Find where the given text appears and provide that cell's center as (x, y) coordinate. 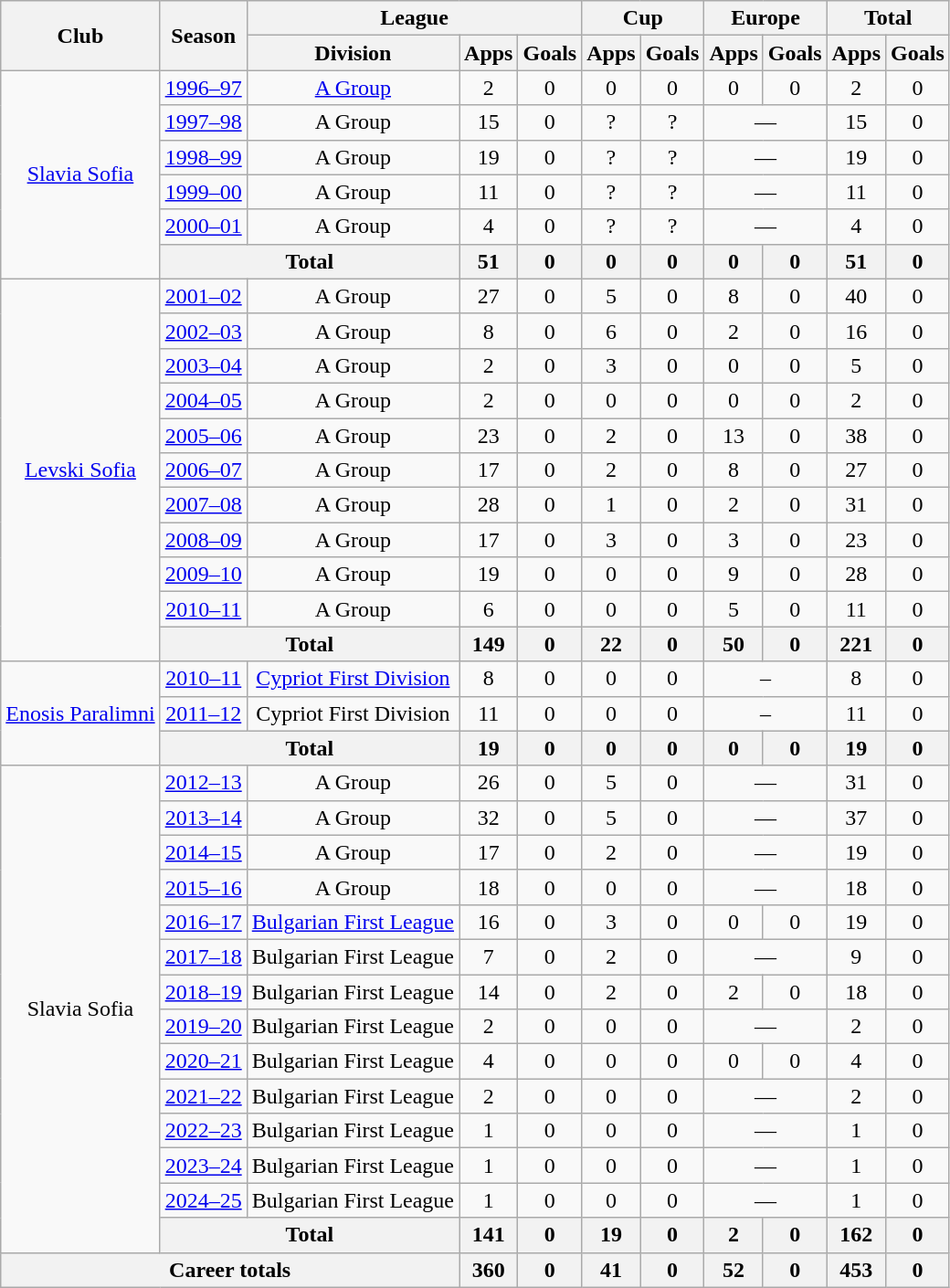
1996–97 (203, 88)
2024–25 (203, 1200)
Europe (765, 18)
221 (856, 644)
1998–99 (203, 157)
149 (489, 644)
50 (734, 644)
2023–24 (203, 1166)
Club (80, 36)
162 (856, 1235)
2017–18 (203, 956)
1997–98 (203, 122)
13 (734, 436)
2013–14 (203, 818)
Enosis Paralimni (80, 713)
2006–07 (203, 470)
2016–17 (203, 922)
Season (203, 36)
2001–02 (203, 296)
32 (489, 818)
2000–01 (203, 227)
2015–16 (203, 887)
2009–10 (203, 575)
2008–09 (203, 540)
2018–19 (203, 991)
360 (489, 1270)
14 (489, 991)
453 (856, 1270)
38 (856, 436)
2022–23 (203, 1131)
2005–06 (203, 436)
37 (856, 818)
2003–04 (203, 365)
2019–20 (203, 1027)
2012–13 (203, 783)
Division (353, 53)
2014–15 (203, 852)
41 (611, 1270)
40 (856, 296)
2002–03 (203, 331)
2011–12 (203, 713)
7 (489, 956)
Cup (643, 18)
2020–21 (203, 1061)
2007–08 (203, 505)
26 (489, 783)
52 (734, 1270)
League (415, 18)
1999–00 (203, 192)
2004–05 (203, 400)
141 (489, 1235)
Levski Sofia (80, 470)
Career totals (230, 1270)
2021–22 (203, 1096)
22 (611, 644)
